Search for the cell housing the specified text and yield its (X, Y) center coordinate. 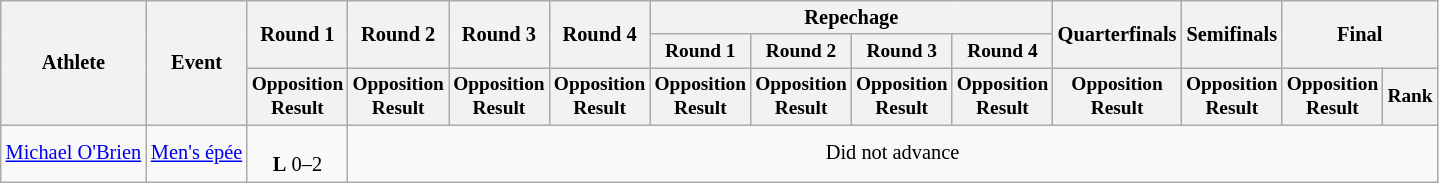
Semifinals (1232, 34)
Men's épée (196, 153)
L 0–2 (298, 153)
Repechage (852, 17)
Final (1360, 34)
Did not advance (892, 153)
Michael O'Brien (74, 153)
Event (196, 62)
Rank (1410, 96)
Athlete (74, 62)
Quarterfinals (1118, 34)
